Scan for the cell matching the given text and deliver its (x, y) coordinate at center. 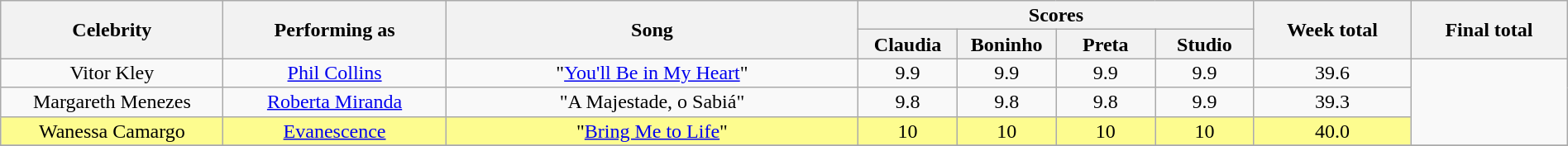
Boninho (1006, 45)
Preta (1106, 45)
Wanessa Camargo (112, 130)
39.6 (1331, 73)
Final total (1489, 30)
Performing as (334, 30)
"A Majestade, o Sabiá" (652, 102)
Vitor Kley (112, 73)
Scores (1056, 15)
40.0 (1331, 130)
Evanescence (334, 130)
Claudia (908, 45)
39.3 (1331, 102)
"You'll Be in My Heart" (652, 73)
Roberta Miranda (334, 102)
Margareth Menezes (112, 102)
"Bring Me to Life" (652, 130)
Song (652, 30)
Phil Collins (334, 73)
Celebrity (112, 30)
Week total (1331, 30)
Studio (1205, 45)
